Return [X, Y] of the center of cell containing provided text 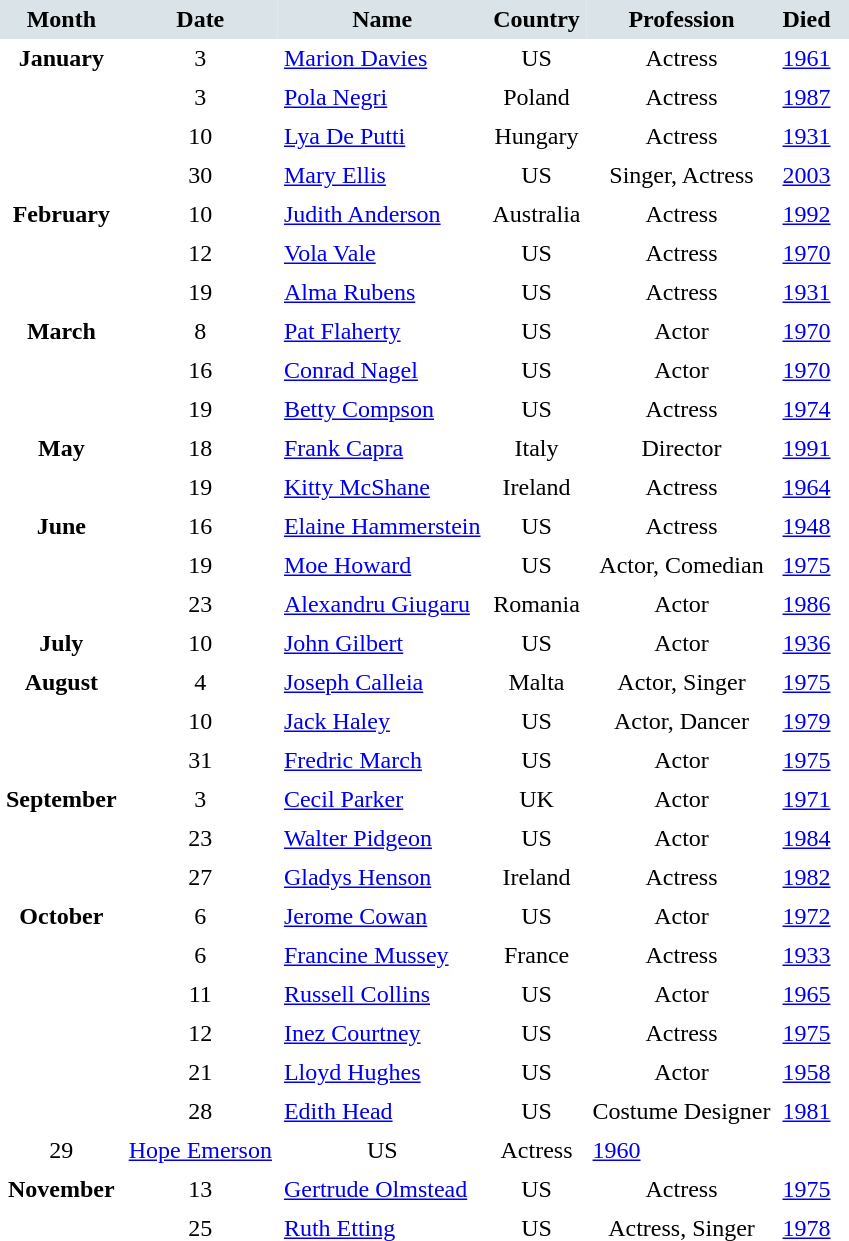
1974 [807, 410]
Country [537, 20]
Month [62, 20]
1991 [807, 448]
1981 [807, 1112]
Jerome Cowan [382, 916]
1986 [807, 604]
31 [200, 760]
28 [200, 1112]
Francine Mussey [382, 956]
Director [682, 448]
1987 [807, 98]
Judith Anderson [382, 214]
Date [200, 20]
13 [200, 1190]
Lya De Putti [382, 136]
Australia [537, 214]
Frank Capra [382, 448]
Actor, Comedian [682, 566]
11 [200, 994]
Cecil Parker [382, 800]
Jack Haley [382, 722]
Pat Flaherty [382, 332]
1982 [807, 878]
30 [200, 176]
2003 [807, 176]
Hope Emerson [200, 1150]
Alexandru Giugaru [382, 604]
Name [382, 20]
Marion Davies [382, 58]
January [62, 117]
June [62, 566]
Edith Head [382, 1112]
October [62, 1014]
Poland [537, 98]
Profession [682, 20]
Alma Rubens [382, 292]
Fredric March [382, 760]
February [62, 254]
Actor, Dancer [682, 722]
September [62, 838]
France [537, 956]
Inez Courtney [382, 1034]
Russell Collins [382, 994]
1958 [807, 1072]
Joseph Calleia [382, 682]
1933 [807, 956]
Gertrude Olmstead [382, 1190]
August [62, 722]
UK [537, 800]
1948 [807, 526]
Vola Vale [382, 254]
1971 [807, 800]
Walter Pidgeon [382, 838]
Actor, Singer [682, 682]
8 [200, 332]
Mary Ellis [382, 176]
21 [200, 1072]
Costume Designer [682, 1112]
27 [200, 878]
Elaine Hammerstein [382, 526]
Singer, Actress [682, 176]
Died [807, 20]
Romania [537, 604]
Moe Howard [382, 566]
1964 [807, 488]
1992 [807, 214]
Betty Compson [382, 410]
1936 [807, 644]
John Gilbert [382, 644]
1961 [807, 58]
1965 [807, 994]
29 [62, 1150]
July [62, 644]
1972 [807, 916]
Kitty McShane [382, 488]
1984 [807, 838]
Italy [537, 448]
Hungary [537, 136]
1979 [807, 722]
Malta [537, 682]
Lloyd Hughes [382, 1072]
1960 [682, 1150]
18 [200, 448]
4 [200, 682]
Pola Negri [382, 98]
March [62, 370]
Conrad Nagel [382, 370]
May [62, 468]
Gladys Henson [382, 878]
